Locate the cell with the specified text and output its (X, Y) center coordinate. 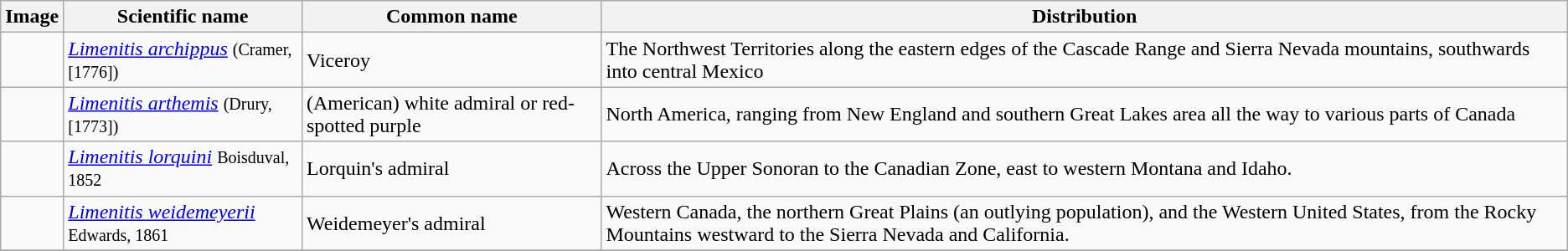
The Northwest Territories along the eastern edges of the Cascade Range and Sierra Nevada mountains, southwards into central Mexico (1084, 60)
Distribution (1084, 17)
Common name (451, 17)
Viceroy (451, 60)
Weidemeyer's admiral (451, 223)
(American) white admiral or red-spotted purple (451, 114)
Limenitis weidemeyerii Edwards, 1861 (183, 223)
Limenitis arthemis (Drury, [1773]) (183, 114)
North America, ranging from New England and southern Great Lakes area all the way to various parts of Canada (1084, 114)
Across the Upper Sonoran to the Canadian Zone, east to western Montana and Idaho. (1084, 169)
Limenitis archippus (Cramer, [1776]) (183, 60)
Scientific name (183, 17)
Limenitis lorquini Boisduval, 1852 (183, 169)
Image (32, 17)
Lorquin's admiral (451, 169)
